Search for the cell housing the specified text and yield its (x, y) center coordinate. 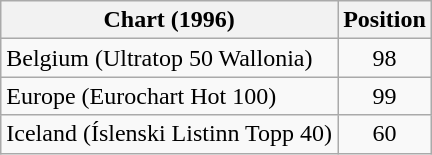
99 (385, 96)
98 (385, 58)
Iceland (Íslenski Listinn Topp 40) (170, 134)
Position (385, 20)
Belgium (Ultratop 50 Wallonia) (170, 58)
Chart (1996) (170, 20)
Europe (Eurochart Hot 100) (170, 96)
60 (385, 134)
